Return [X, Y] of the center of cell containing provided text 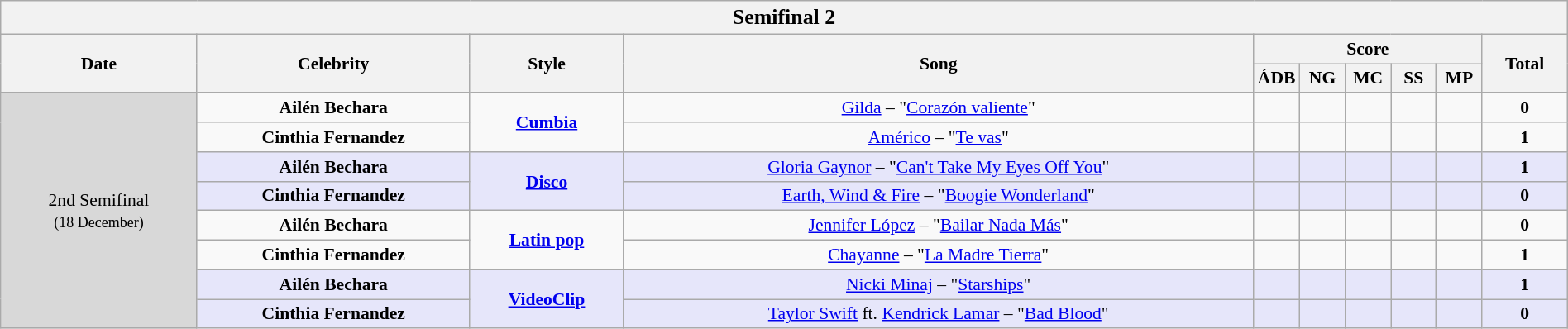
Latin pop [546, 240]
Jennifer López – "Bailar Nada Más" [939, 226]
VideoClip [546, 299]
NG [1322, 79]
Taylor Swift ft. Kendrick Lamar – "Bad Blood" [939, 314]
MC [1368, 79]
Cumbia [546, 122]
Américo – "Te vas" [939, 137]
SS [1414, 79]
2nd Semifinal (18 December) [99, 212]
Celebrity [333, 63]
Gloria Gaynor – "Can't Take My Eyes Off You" [939, 167]
ÁDB [1277, 79]
MP [1459, 79]
Earth, Wind & Fire – "Boogie Wonderland" [939, 196]
Chayanne – "La Madre Tierra" [939, 255]
Song [939, 63]
Gilda – "Corazón valiente" [939, 108]
Disco [546, 182]
Date [99, 63]
Nicki Minaj – "Starships" [939, 284]
Style [546, 63]
Total [1525, 63]
Semifinal 2 [784, 17]
Score [1368, 49]
